Scan for the cell matching the given text and deliver its (X, Y) coordinate at center. 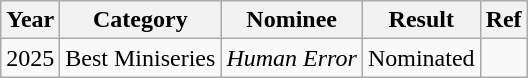
Category (140, 20)
Result (421, 20)
Ref (504, 20)
Nominee (292, 20)
Nominated (421, 58)
Human Error (292, 58)
2025 (30, 58)
Year (30, 20)
Best Miniseries (140, 58)
